Output the (X, Y) coordinate of the center of the cell containing the given text.  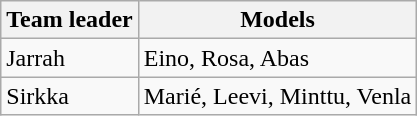
Team leader (70, 20)
Models (278, 20)
Sirkka (70, 96)
Jarrah (70, 58)
Eino, Rosa, Abas (278, 58)
Marié, Leevi, Minttu, Venla (278, 96)
